Return the (X, Y) coordinate for the center point of the cell that contains the specified text.  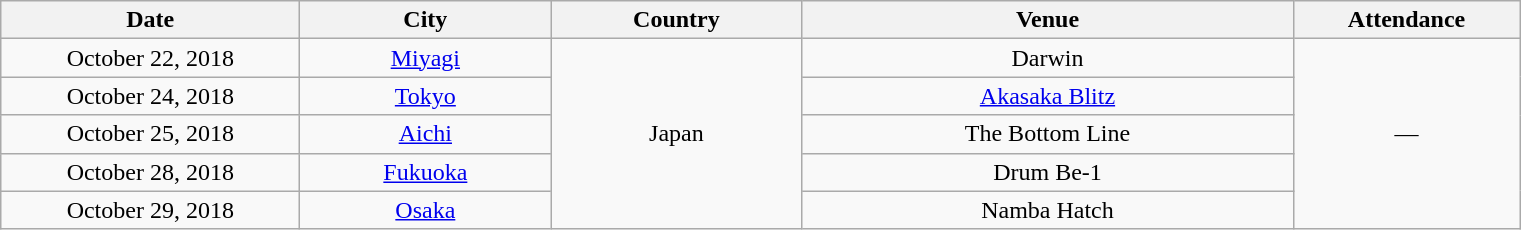
Namba Hatch (1048, 210)
Miyagi (426, 58)
— (1406, 134)
Darwin (1048, 58)
October 22, 2018 (150, 58)
October 29, 2018 (150, 210)
Osaka (426, 210)
October 25, 2018 (150, 134)
Fukuoka (426, 172)
Date (150, 20)
Attendance (1406, 20)
Japan (676, 134)
Venue (1048, 20)
October 24, 2018 (150, 96)
October 28, 2018 (150, 172)
Tokyo (426, 96)
Akasaka Blitz (1048, 96)
Aichi (426, 134)
The Bottom Line (1048, 134)
Country (676, 20)
City (426, 20)
Drum Be-1 (1048, 172)
